Output the (X, Y) coordinate of the center of the cell containing the given text.  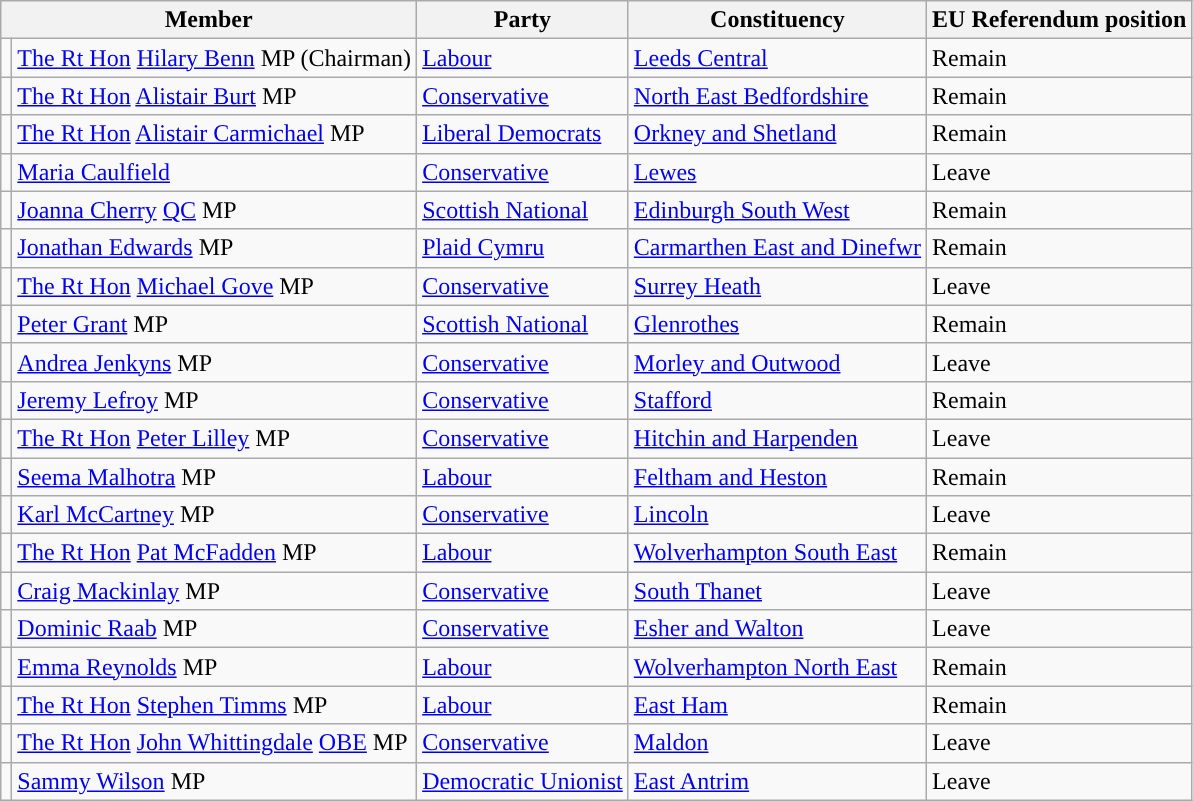
Lincoln (777, 515)
Feltham and Heston (777, 477)
Edinburgh South West (777, 210)
Member (209, 20)
Andrea Jenkyns MP (214, 362)
Stafford (777, 400)
Glenrothes (777, 324)
Wolverhampton North East (777, 667)
The Rt Hon Alistair Carmichael MP (214, 134)
EU Referendum position (1060, 20)
Jonathan Edwards MP (214, 248)
The Rt Hon Alistair Burt MP (214, 96)
Constituency (777, 20)
Emma Reynolds MP (214, 667)
Morley and Outwood (777, 362)
East Antrim (777, 781)
Peter Grant MP (214, 324)
Joanna Cherry QC MP (214, 210)
Esher and Walton (777, 629)
Dominic Raab MP (214, 629)
Karl McCartney MP (214, 515)
Maria Caulfield (214, 172)
Plaid Cymru (523, 248)
The Rt Hon Michael Gove MP (214, 286)
The Rt Hon Peter Lilley MP (214, 438)
The Rt Hon John Whittingdale OBE MP (214, 743)
Orkney and Shetland (777, 134)
Leeds Central (777, 58)
Democratic Unionist (523, 781)
Sammy Wilson MP (214, 781)
Wolverhampton South East (777, 553)
Surrey Heath (777, 286)
East Ham (777, 705)
South Thanet (777, 591)
Carmarthen East and Dinefwr (777, 248)
Liberal Democrats (523, 134)
Seema Malhotra MP (214, 477)
The Rt Hon Pat McFadden MP (214, 553)
The Rt Hon Stephen Timms MP (214, 705)
Lewes (777, 172)
Maldon (777, 743)
North East Bedfordshire (777, 96)
Hitchin and Harpenden (777, 438)
The Rt Hon Hilary Benn MP (Chairman) (214, 58)
Party (523, 20)
Jeremy Lefroy MP (214, 400)
Craig Mackinlay MP (214, 591)
